Detect which cell encompasses the target text, then output its [X, Y] center coordinate. 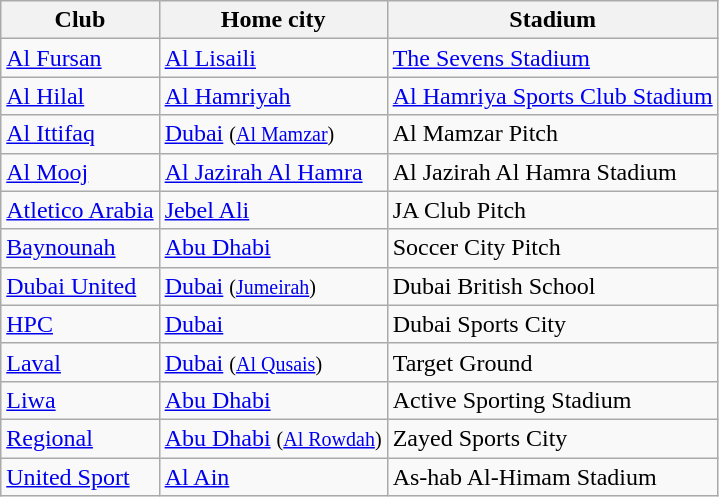
Dubai Sports City [552, 324]
Al Fursan [80, 58]
United Sport [80, 477]
Liwa [80, 400]
HPC [80, 324]
Zayed Sports City [552, 438]
Active Sporting Stadium [552, 400]
Al Ain [273, 477]
Dubai (Al Qusais) [273, 362]
Dubai (Jumeirah) [273, 286]
Al Hamriya Sports Club Stadium [552, 96]
Baynounah [80, 248]
Al Mooj [80, 172]
Al Lisaili [273, 58]
Abu Dhabi (Al Rowdah) [273, 438]
Stadium [552, 20]
Al Hamriyah [273, 96]
Laval [80, 362]
Soccer City Pitch [552, 248]
Club [80, 20]
Al Hilal [80, 96]
Dubai British School [552, 286]
Dubai [273, 324]
As-hab Al-Himam Stadium [552, 477]
Dubai (Al Mamzar) [273, 134]
Atletico Arabia [80, 210]
JA Club Pitch [552, 210]
Jebel Ali [273, 210]
Al Jazirah Al Hamra [273, 172]
The Sevens Stadium [552, 58]
Al Ittifaq [80, 134]
Al Mamzar Pitch [552, 134]
Al Jazirah Al Hamra Stadium [552, 172]
Regional [80, 438]
Home city [273, 20]
Dubai United [80, 286]
Target Ground [552, 362]
